From the cell containing the given text, extract its center point as [X, Y] coordinate. 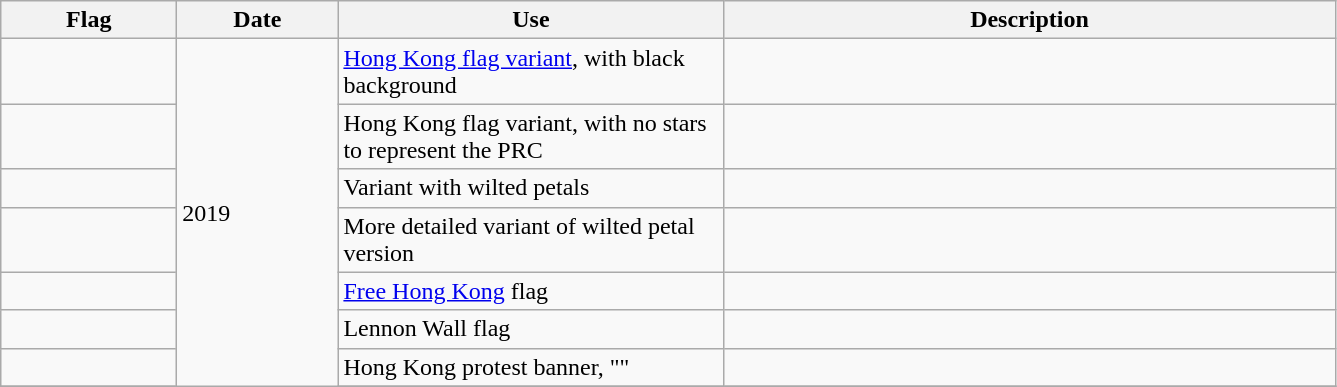
Description [1030, 20]
Flag [89, 20]
Variant with wilted petals [531, 188]
Free Hong Kong flag [531, 291]
2019 [258, 212]
Lennon Wall flag [531, 329]
More detailed variant of wilted petal version [531, 240]
Hong Kong flag variant, with black background [531, 72]
Use [531, 20]
Hong Kong protest banner, "" [531, 367]
Date [258, 20]
Hong Kong flag variant, with no stars to represent the PRC [531, 136]
